From the cell containing the given text, extract its center point as (x, y) coordinate. 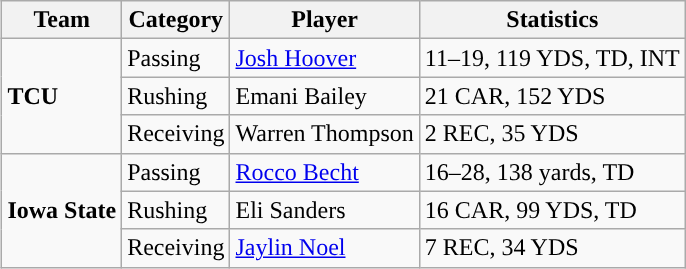
TCU (62, 96)
Statistics (552, 20)
Emani Bailey (324, 96)
Category (176, 20)
21 CAR, 152 YDS (552, 96)
7 REC, 34 YDS (552, 248)
Warren Thompson (324, 134)
Rocco Becht (324, 172)
16 CAR, 99 YDS, TD (552, 210)
Jaylin Noel (324, 248)
Player (324, 20)
Iowa State (62, 210)
11–19, 119 YDS, TD, INT (552, 58)
2 REC, 35 YDS (552, 134)
Team (62, 20)
Eli Sanders (324, 210)
Josh Hoover (324, 58)
16–28, 138 yards, TD (552, 172)
